Scan for the cell matching the given text and deliver its [X, Y] coordinate at center. 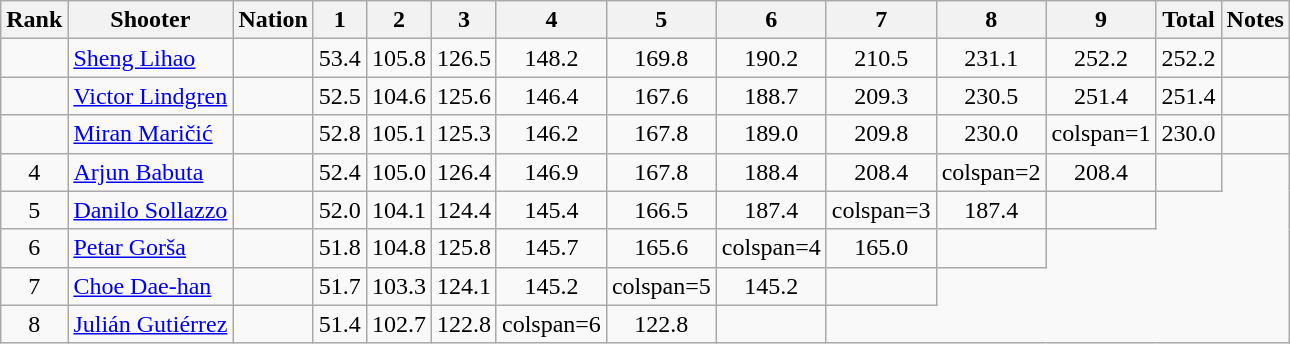
189.0 [771, 134]
167.6 [661, 96]
52.5 [340, 96]
209.3 [881, 96]
146.4 [551, 96]
104.8 [398, 248]
Victor Lindgren [150, 96]
125.6 [464, 96]
210.5 [881, 58]
148.2 [551, 58]
colspan=6 [551, 324]
Julián Gutiérrez [150, 324]
103.3 [398, 286]
146.2 [551, 134]
colspan=2 [991, 172]
169.8 [661, 58]
190.2 [771, 58]
145.7 [551, 248]
colspan=1 [1101, 134]
1 [340, 20]
145.4 [551, 210]
209.8 [881, 134]
124.1 [464, 286]
105.8 [398, 58]
125.8 [464, 248]
Nation [273, 20]
Miran Maričić [150, 134]
104.1 [398, 210]
230.5 [991, 96]
53.4 [340, 58]
52.0 [340, 210]
126.5 [464, 58]
188.7 [771, 96]
9 [1101, 20]
146.9 [551, 172]
Notes [1255, 20]
colspan=4 [771, 248]
Sheng Lihao [150, 58]
188.4 [771, 172]
colspan=5 [661, 286]
125.3 [464, 134]
166.5 [661, 210]
165.6 [661, 248]
102.7 [398, 324]
Danilo Sollazzo [150, 210]
Choe Dae-han [150, 286]
165.0 [881, 248]
51.8 [340, 248]
126.4 [464, 172]
51.4 [340, 324]
3 [464, 20]
Arjun Babuta [150, 172]
51.7 [340, 286]
105.0 [398, 172]
52.4 [340, 172]
2 [398, 20]
Rank [34, 20]
colspan=3 [881, 210]
231.1 [991, 58]
Petar Gorša [150, 248]
104.6 [398, 96]
105.1 [398, 134]
52.8 [340, 134]
Shooter [150, 20]
Total [1188, 20]
124.4 [464, 210]
